Return [X, Y] of the center of cell containing provided text 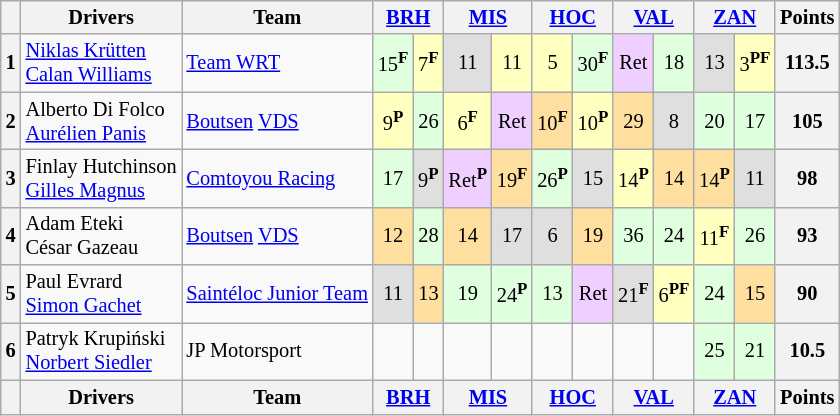
29 [633, 121]
36 [633, 236]
10.5 [807, 351]
10P [593, 121]
21 [756, 351]
26P [552, 178]
1 [11, 63]
28 [428, 236]
3PF [756, 63]
19F [512, 178]
15F [393, 63]
RetP [468, 178]
8 [674, 121]
24P [512, 294]
Team WRT [278, 63]
6PF [674, 294]
4 [11, 236]
11F [714, 236]
20 [714, 121]
2 [11, 121]
12 [393, 236]
Finlay Hutchinson Gilles Magnus [102, 178]
21F [633, 294]
Saintéloc Junior Team [278, 294]
105 [807, 121]
Alberto Di Folco Aurélien Panis [102, 121]
10F [552, 121]
Comtoyou Racing [278, 178]
30F [593, 63]
25 [714, 351]
6F [468, 121]
90 [807, 294]
3 [11, 178]
93 [807, 236]
Niklas Krütten Calan Williams [102, 63]
Paul Evrard Simon Gachet [102, 294]
98 [807, 178]
Patryk Krupiński Norbert Siedler [102, 351]
JP Motorsport [278, 351]
Adam Eteki César Gazeau [102, 236]
7F [428, 63]
18 [674, 63]
113.5 [807, 63]
